Return [X, Y] of the center of cell containing provided text 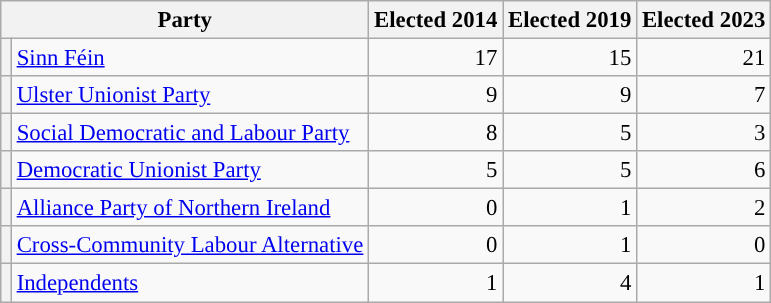
21 [704, 58]
Social Democratic and Labour Party [190, 133]
Alliance Party of Northern Ireland [190, 208]
Cross-Community Labour Alternative [190, 245]
Elected 2019 [570, 20]
15 [570, 58]
Sinn Féin [190, 58]
7 [704, 95]
Independents [190, 283]
6 [704, 170]
8 [436, 133]
3 [704, 133]
Party [185, 20]
Elected 2023 [704, 20]
2 [704, 208]
Elected 2014 [436, 20]
4 [570, 283]
17 [436, 58]
Democratic Unionist Party [190, 170]
Ulster Unionist Party [190, 95]
